Extract the [X, Y] coordinate from the center of the cell holding the provided text.  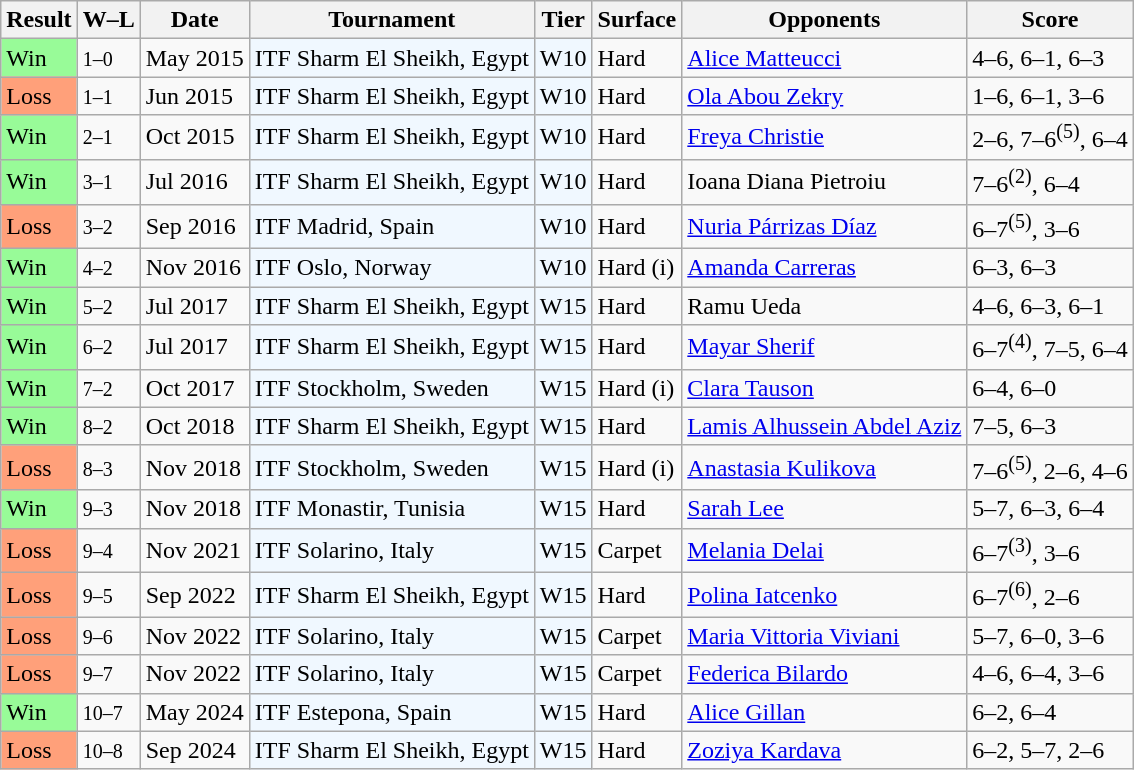
7–6(2), 6–4 [1050, 182]
3–2 [108, 226]
Melania Delai [824, 550]
7–5, 6–3 [1050, 426]
Ioana Diana Pietroiu [824, 182]
Tier [563, 20]
Alice Gillan [824, 712]
10–7 [108, 712]
6–3, 6–3 [1050, 268]
7–6(5), 2–6, 4–6 [1050, 468]
8–2 [108, 426]
5–7, 6–0, 3–6 [1050, 636]
Oct 2015 [194, 138]
2–1 [108, 138]
Nov 2016 [194, 268]
4–6, 6–3, 6–1 [1050, 306]
Sarah Lee [824, 509]
4–6, 6–4, 3–6 [1050, 674]
Jun 2015 [194, 96]
Ola Abou Zekry [824, 96]
5–2 [108, 306]
May 2024 [194, 712]
Jul 2016 [194, 182]
ITF Oslo, Norway [392, 268]
Result [39, 20]
Date [194, 20]
W–L [108, 20]
9–5 [108, 596]
6–7(6), 2–6 [1050, 596]
Anastasia Kulikova [824, 468]
4–2 [108, 268]
6–7(4), 7–5, 6–4 [1050, 348]
Nuria Párrizas Díaz [824, 226]
Maria Vittoria Viviani [824, 636]
4–6, 6–1, 6–3 [1050, 58]
ITF Madrid, Spain [392, 226]
Sep 2024 [194, 750]
Amanda Carreras [824, 268]
5–7, 6–3, 6–4 [1050, 509]
ITF Monastir, Tunisia [392, 509]
Tournament [392, 20]
6–2, 5–7, 2–6 [1050, 750]
6–4, 6–0 [1050, 388]
6–7(5), 3–6 [1050, 226]
May 2015 [194, 58]
6–7(3), 3–6 [1050, 550]
3–1 [108, 182]
8–3 [108, 468]
1–1 [108, 96]
9–4 [108, 550]
Surface [637, 20]
Mayar Sherif [824, 348]
2–6, 7–6(5), 6–4 [1050, 138]
Oct 2017 [194, 388]
Clara Tauson [824, 388]
Zoziya Kardava [824, 750]
Ramu Ueda [824, 306]
1–6, 6–1, 3–6 [1050, 96]
ITF Estepona, Spain [392, 712]
Lamis Alhussein Abdel Aziz [824, 426]
9–7 [108, 674]
6–2, 6–4 [1050, 712]
Opponents [824, 20]
10–8 [108, 750]
Polina Iatcenko [824, 596]
Freya Christie [824, 138]
Nov 2021 [194, 550]
Sep 2016 [194, 226]
9–6 [108, 636]
9–3 [108, 509]
Score [1050, 20]
7–2 [108, 388]
Sep 2022 [194, 596]
Federica Bilardo [824, 674]
1–0 [108, 58]
Oct 2018 [194, 426]
6–2 [108, 348]
Alice Matteucci [824, 58]
